Find where the given text appears and provide that cell's center as (x, y) coordinate. 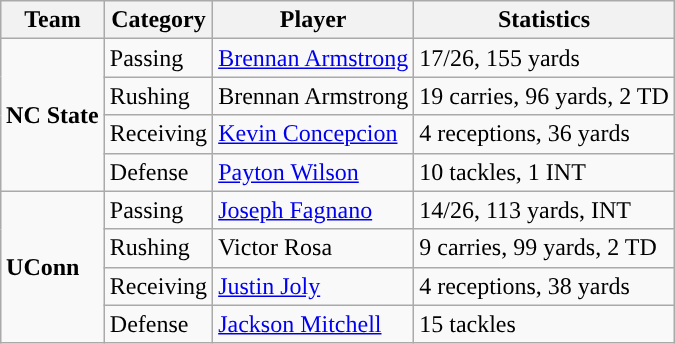
Joseph Fagnano (314, 210)
Jackson Mitchell (314, 324)
UConn (53, 267)
9 carries, 99 yards, 2 TD (544, 248)
Statistics (544, 20)
Justin Joly (314, 286)
Category (158, 20)
17/26, 155 yards (544, 58)
Team (53, 20)
Payton Wilson (314, 172)
19 carries, 96 yards, 2 TD (544, 96)
4 receptions, 38 yards (544, 286)
15 tackles (544, 324)
Victor Rosa (314, 248)
4 receptions, 36 yards (544, 134)
Kevin Concepcion (314, 134)
14/26, 113 yards, INT (544, 210)
Player (314, 20)
NC State (53, 115)
10 tackles, 1 INT (544, 172)
